Identify which cell holds the provided text, then report its [x, y] central coordinate. 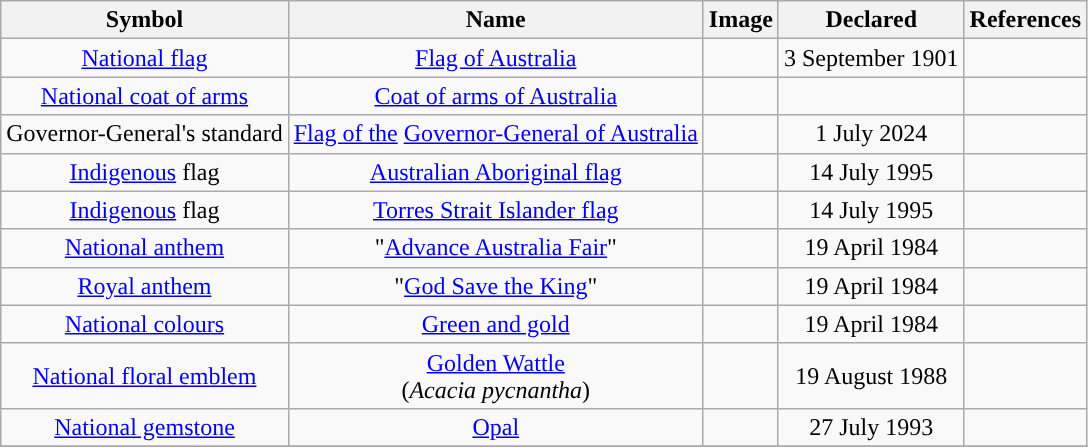
Royal anthem [144, 286]
Torres Strait Islander flag [496, 210]
National floral emblem [144, 376]
Flag of Australia [496, 58]
Symbol [144, 20]
1 July 2024 [871, 134]
Australian Aboriginal flag [496, 172]
Green and gold [496, 324]
References [1026, 20]
27 July 1993 [871, 427]
"Advance Australia Fair" [496, 248]
National colours [144, 324]
"God Save the King" [496, 286]
National anthem [144, 248]
Name [496, 20]
National flag [144, 58]
Governor-General's standard [144, 134]
Opal [496, 427]
19 August 1988 [871, 376]
3 September 1901 [871, 58]
Flag of the Governor-General of Australia [496, 134]
Coat of arms of Australia [496, 96]
Golden Wattle(Acacia pycnantha) [496, 376]
National coat of arms [144, 96]
National gemstone [144, 427]
Image [740, 20]
Declared [871, 20]
